For the text-containing cell, return its midpoint in [x, y] coordinate format. 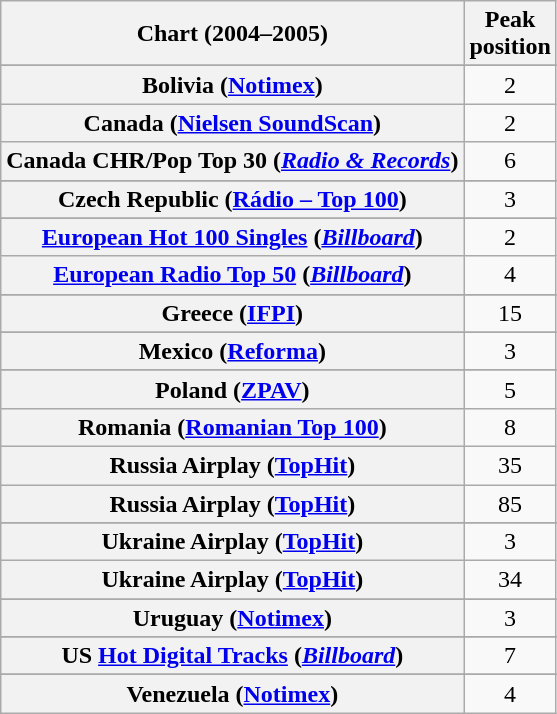
34 [510, 580]
European Radio Top 50 (Billboard) [232, 275]
Romania (Romanian Top 100) [232, 427]
Greece (IFPI) [232, 313]
Canada (Nielsen SoundScan) [232, 123]
Venezuela (Notimex) [232, 694]
European Hot 100 Singles (Billboard) [232, 237]
85 [510, 503]
Mexico (Reforma) [232, 351]
5 [510, 389]
7 [510, 656]
35 [510, 465]
US Hot Digital Tracks (Billboard) [232, 656]
Poland (ZPAV) [232, 389]
Czech Republic (Rádio – Top 100) [232, 199]
Bolivia (Notimex) [232, 85]
15 [510, 313]
Peakposition [510, 34]
Uruguay (Notimex) [232, 618]
Canada CHR/Pop Top 30 (Radio & Records) [232, 161]
6 [510, 161]
Chart (2004–2005) [232, 34]
8 [510, 427]
